Return [x, y] of the center of cell containing provided text 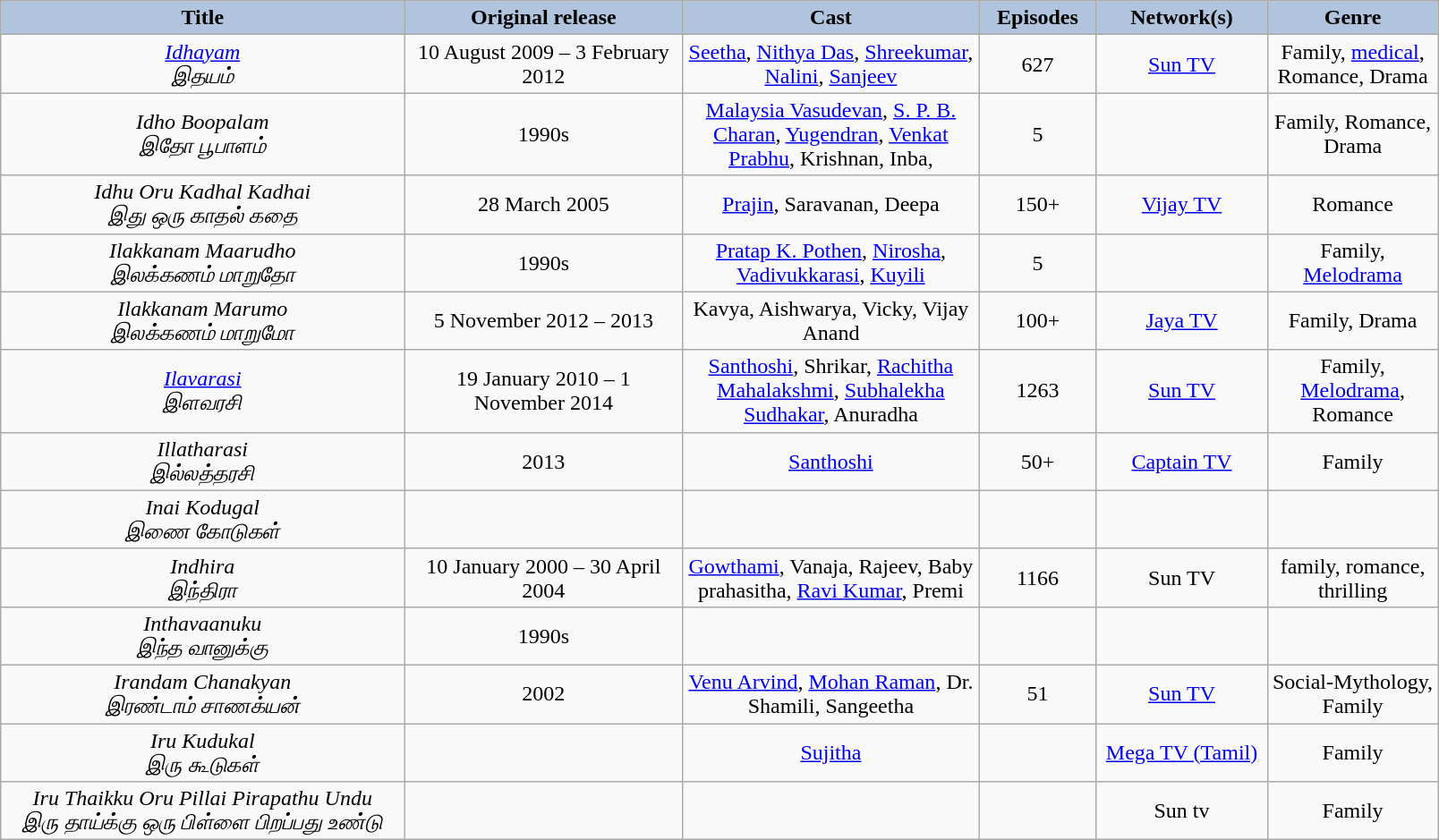
Family, medical, Romance, Drama [1353, 64]
Illatharasi இல்லத்தரசி [202, 462]
Jaya TV [1181, 320]
Santhoshi, Shrikar, Rachitha Mahalakshmi, Subhalekha Sudhakar, Anuradha [830, 391]
Idhayam இதயம் [202, 64]
Ilakkanam Marumo இலக்கணம் மாறுமோ [202, 320]
2002 [544, 694]
Sun tv [1181, 810]
Venu Arvind, Mohan Raman, Dr. Shamili, Sangeetha [830, 694]
50+ [1038, 462]
Inthavaanuku இந்த வானுக்கு [202, 635]
Title [202, 18]
100+ [1038, 320]
Family, Melodrama, Romance [1353, 391]
Mega TV (Tamil) [1181, 751]
family, romance, thrilling [1353, 578]
Idhu Oru Kadhal Kadhai இது ஒரு காதல் கதை [202, 204]
Original release [544, 18]
Iru Kudukal இரு கூடுகள் [202, 751]
2013 [544, 462]
Cast [830, 18]
Social-Mythology, Family [1353, 694]
Indhira இந்திரா [202, 578]
51 [1038, 694]
Seetha, Nithya Das, Shreekumar, Nalini, Sanjeev [830, 64]
10 January 2000 – 30 April 2004 [544, 578]
Irandam Chanakyan இரண்டாம் சாணக்யன் [202, 694]
Malaysia Vasudevan, S. P. B. Charan, Yugendran, Venkat Prabhu, Krishnan, Inba, [830, 134]
Iru Thaikku Oru Pillai Pirapathu Undu இரு தாய்க்கு ஒரு பிள்ளை பிறப்பது உண்டு [202, 810]
Family, Melodrama [1353, 263]
Romance [1353, 204]
Ilavarasi இளவரசி [202, 391]
Network(s) [1181, 18]
Gowthami, Vanaja, Rajeev, Baby prahasitha, Ravi Kumar, Premi [830, 578]
1166 [1038, 578]
Episodes [1038, 18]
Idho Boopalam இதோ பூபாளம் [202, 134]
Genre [1353, 18]
Prajin, Saravanan, Deepa [830, 204]
Family, Romance, Drama [1353, 134]
Inai Kodugal இணை கோடுகள் [202, 519]
Kavya, Aishwarya, Vicky, Vijay Anand [830, 320]
Captain TV [1181, 462]
627 [1038, 64]
5 November 2012 – 2013 [544, 320]
Sujitha [830, 751]
28 March 2005 [544, 204]
1263 [1038, 391]
Family, Drama [1353, 320]
10 August 2009 – 3 February 2012 [544, 64]
Ilakkanam Maarudho இலக்கணம் மாறுதோ [202, 263]
Vijay TV [1181, 204]
Santhoshi [830, 462]
19 January 2010 – 1 November 2014 [544, 391]
Pratap K. Pothen, Nirosha, Vadivukkarasi, Kuyili [830, 263]
150+ [1038, 204]
